Locate the cell with the specified text and output its [X, Y] center coordinate. 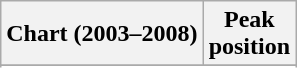
Peakposition [249, 34]
Chart (2003–2008) [102, 34]
